Locate the cell with the specified text and output its [x, y] center coordinate. 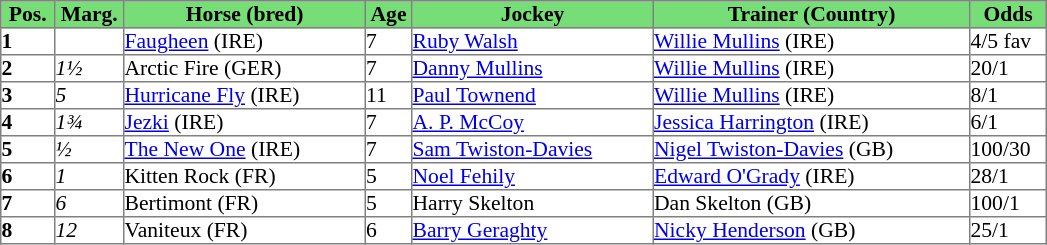
Pos. [28, 14]
8/1 [1008, 96]
The New One (IRE) [245, 150]
Dan Skelton (GB) [811, 204]
4 [28, 122]
Sam Twiston-Davies [533, 150]
½ [90, 150]
Noel Fehily [533, 176]
1¾ [90, 122]
25/1 [1008, 230]
Bertimont (FR) [245, 204]
6/1 [1008, 122]
Jockey [533, 14]
4/5 fav [1008, 42]
Jessica Harrington (IRE) [811, 122]
100/1 [1008, 204]
11 [388, 96]
Horse (bred) [245, 14]
Barry Geraghty [533, 230]
Age [388, 14]
Harry Skelton [533, 204]
A. P. McCoy [533, 122]
Arctic Fire (GER) [245, 68]
1½ [90, 68]
Trainer (Country) [811, 14]
Marg. [90, 14]
100/30 [1008, 150]
Paul Townend [533, 96]
Kitten Rock (FR) [245, 176]
8 [28, 230]
20/1 [1008, 68]
28/1 [1008, 176]
Jezki (IRE) [245, 122]
Edward O'Grady (IRE) [811, 176]
3 [28, 96]
Faugheen (IRE) [245, 42]
12 [90, 230]
Ruby Walsh [533, 42]
Hurricane Fly (IRE) [245, 96]
2 [28, 68]
Nicky Henderson (GB) [811, 230]
Danny Mullins [533, 68]
Odds [1008, 14]
Vaniteux (FR) [245, 230]
Nigel Twiston-Davies (GB) [811, 150]
